Determine the [x, y] coordinate at the center of the cell enclosing the given text.  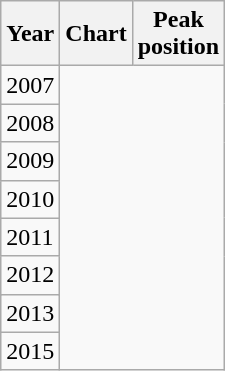
Year [30, 34]
2007 [30, 85]
Peakposition [178, 34]
2015 [30, 351]
2008 [30, 123]
2012 [30, 275]
2009 [30, 161]
2013 [30, 313]
Chart [96, 34]
2011 [30, 237]
2010 [30, 199]
